Return the [x, y] coordinate for the center point of the cell that contains the specified text.  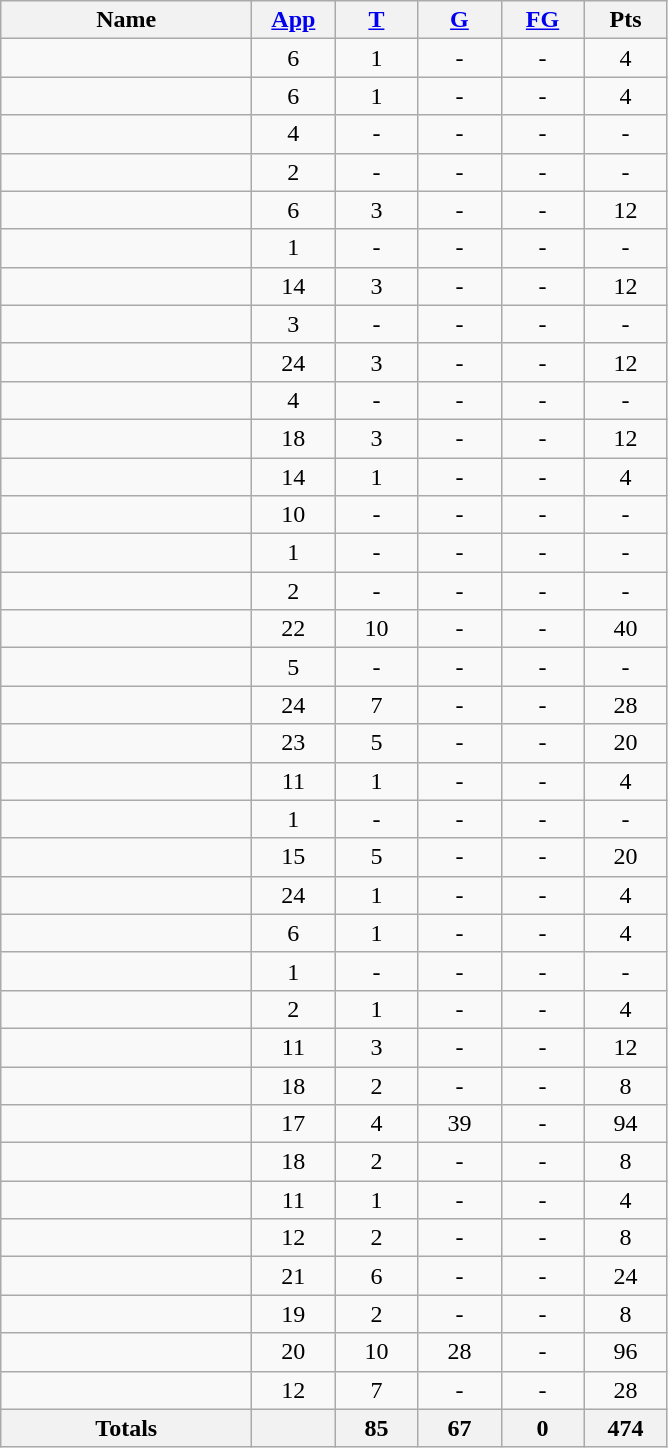
19 [294, 1314]
474 [626, 1428]
67 [460, 1428]
17 [294, 1124]
22 [294, 629]
G [460, 20]
96 [626, 1352]
21 [294, 1276]
15 [294, 857]
85 [376, 1428]
Pts [626, 20]
94 [626, 1124]
FG [542, 20]
40 [626, 629]
39 [460, 1124]
App [294, 20]
0 [542, 1428]
T [376, 20]
Name [126, 20]
Totals [126, 1428]
23 [294, 743]
